Provide the (x, y) coordinate of the cell's center where the given text is located.  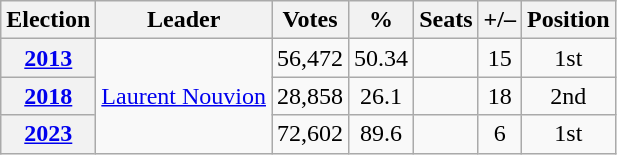
Position (568, 20)
Votes (310, 20)
2018 (48, 96)
Seats (446, 20)
18 (500, 96)
6 (500, 134)
56,472 (310, 58)
50.34 (382, 58)
2023 (48, 134)
2nd (568, 96)
% (382, 20)
72,602 (310, 134)
+/– (500, 20)
Leader (184, 20)
26.1 (382, 96)
2013 (48, 58)
28,858 (310, 96)
15 (500, 58)
Laurent Nouvion (184, 96)
89.6 (382, 134)
Election (48, 20)
